Output the (X, Y) coordinate of the center of the cell containing the given text.  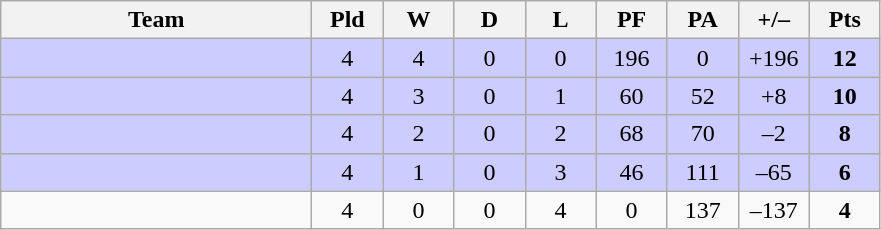
PF (632, 20)
6 (844, 172)
12 (844, 58)
D (490, 20)
10 (844, 96)
+/– (774, 20)
–2 (774, 134)
+196 (774, 58)
46 (632, 172)
L (560, 20)
+8 (774, 96)
PA (702, 20)
8 (844, 134)
68 (632, 134)
–137 (774, 210)
Team (156, 20)
111 (702, 172)
52 (702, 96)
Pts (844, 20)
–65 (774, 172)
Pld (348, 20)
196 (632, 58)
137 (702, 210)
W (418, 20)
70 (702, 134)
60 (632, 96)
